From the cell containing the given text, extract its center point as [x, y] coordinate. 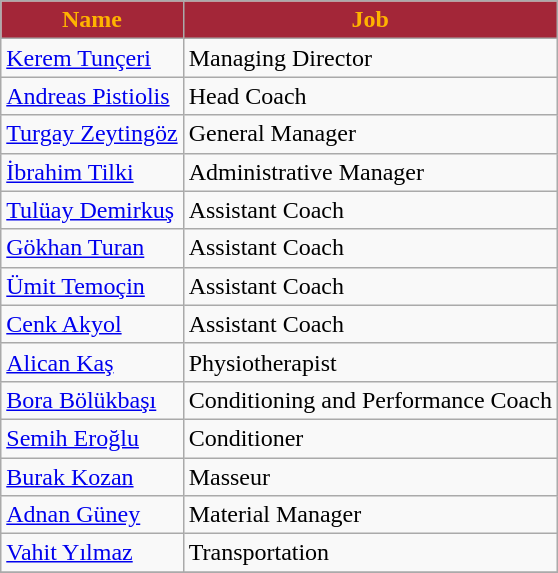
Administrative Manager [370, 172]
Ümit Temoçin [92, 286]
Transportation [370, 553]
Alican Kaş [92, 362]
Tulüay Demirkuş [92, 210]
Physiotherapist [370, 362]
Conditioning and Performance Coach [370, 400]
Turgay Zeytingöz [92, 134]
Vahit Yılmaz [92, 553]
Adnan Güney [92, 515]
Job [370, 20]
Material Manager [370, 515]
Burak Kozan [92, 477]
Head Coach [370, 96]
Cenk Akyol [92, 324]
Andreas Pistiolis [92, 96]
Managing Director [370, 58]
İbrahim Tilki [92, 172]
Bora Bölükbaşı [92, 400]
Conditioner [370, 438]
Name [92, 20]
Gökhan Turan [92, 248]
Masseur [370, 477]
Semih Eroğlu [92, 438]
Kerem Tunçeri [92, 58]
General Manager [370, 134]
